Extract the (x, y) coordinate from the center of the cell holding the provided text.  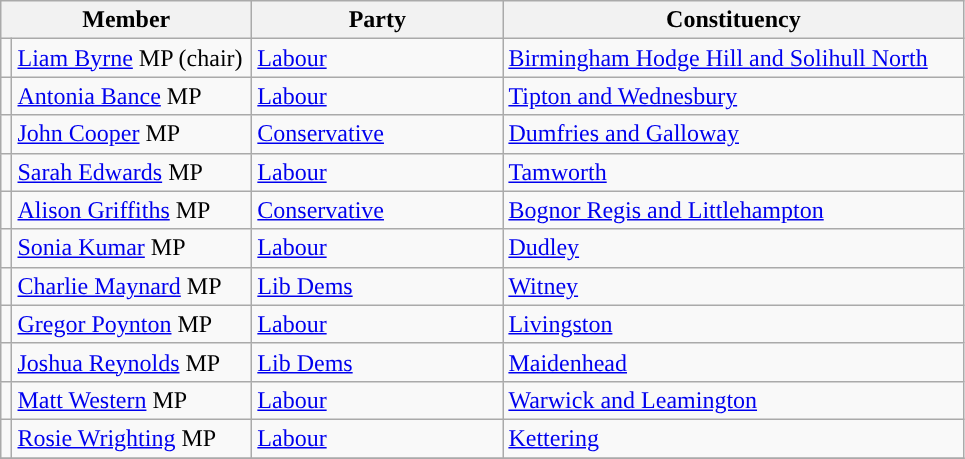
Rosie Wrighting MP (132, 438)
Tipton and Wednesbury (734, 96)
Birmingham Hodge Hill and Solihull North (734, 58)
Dumfries and Galloway (734, 134)
Sarah Edwards MP (132, 172)
Party (378, 20)
Witney (734, 286)
Sonia Kumar MP (132, 248)
Antonia Bance MP (132, 96)
Gregor Poynton MP (132, 324)
Tamworth (734, 172)
Liam Byrne MP (chair) (132, 58)
Livingston (734, 324)
Charlie Maynard MP (132, 286)
Alison Griffiths MP (132, 210)
Warwick and Leamington (734, 400)
Member (126, 20)
John Cooper MP (132, 134)
Constituency (734, 20)
Joshua Reynolds MP (132, 362)
Bognor Regis and Littlehampton (734, 210)
Kettering (734, 438)
Dudley (734, 248)
Matt Western MP (132, 400)
Maidenhead (734, 362)
